Return the (x, y) coordinate for the center point of the cell that contains the specified text.  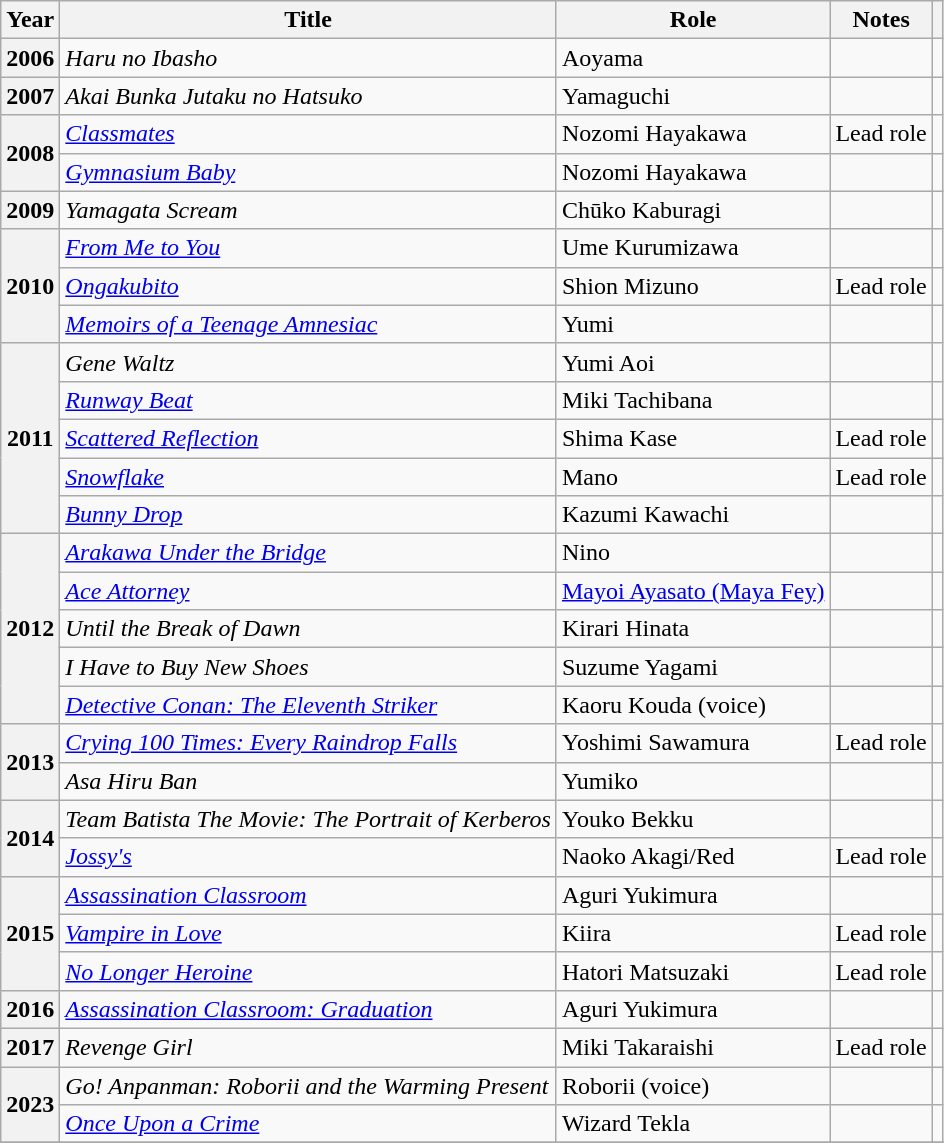
No Longer Heroine (308, 971)
Wizard Tekla (692, 1124)
Shion Mizuno (692, 286)
Assassination Classroom (308, 895)
Ume Kurumizawa (692, 248)
Jossy's (308, 857)
Suzume Yagami (692, 667)
2010 (30, 286)
Aoyama (692, 58)
2008 (30, 153)
Naoko Akagi/Red (692, 857)
Scattered Reflection (308, 438)
Akai Bunka Jutaku no Hatsuko (308, 96)
Notes (881, 20)
2012 (30, 629)
Yumi Aoi (692, 362)
2013 (30, 762)
Classmates (308, 134)
Bunny Drop (308, 515)
2023 (30, 1104)
Until the Break of Dawn (308, 629)
Role (692, 20)
2016 (30, 1009)
Revenge Girl (308, 1047)
Hatori Matsuzaki (692, 971)
2007 (30, 96)
Snowflake (308, 477)
Shima Kase (692, 438)
Mayoi Ayasato (Maya Fey) (692, 591)
Chūko Kaburagi (692, 210)
Mano (692, 477)
Detective Conan: The Eleventh Striker (308, 705)
2011 (30, 438)
Miki Tachibana (692, 400)
Ace Attorney (308, 591)
Kaoru Kouda (voice) (692, 705)
Yamaguchi (692, 96)
Crying 100 Times: Every Raindrop Falls (308, 743)
Once Upon a Crime (308, 1124)
Go! Anpanman: Roborii and the Warming Present (308, 1085)
Asa Hiru Ban (308, 781)
Yoshimi Sawamura (692, 743)
2006 (30, 58)
Kirari Hinata (692, 629)
Vampire in Love (308, 933)
Yamagata Scream (308, 210)
Haru no Ibasho (308, 58)
Roborii (voice) (692, 1085)
Ongakubito (308, 286)
Team Batista The Movie: The Portrait of Kerberos (308, 819)
2014 (30, 838)
Gene Waltz (308, 362)
Yumiko (692, 781)
Gymnasium Baby (308, 172)
Kiira (692, 933)
Arakawa Under the Bridge (308, 553)
Kazumi Kawachi (692, 515)
Title (308, 20)
Memoirs of a Teenage Amnesiac (308, 324)
Nino (692, 553)
Runway Beat (308, 400)
Miki Takaraishi (692, 1047)
I Have to Buy New Shoes (308, 667)
2015 (30, 933)
2009 (30, 210)
Youko Bekku (692, 819)
Assassination Classroom: Graduation (308, 1009)
2017 (30, 1047)
From Me to You (308, 248)
Yumi (692, 324)
Year (30, 20)
